For the text-containing cell, return its midpoint in (x, y) coordinate format. 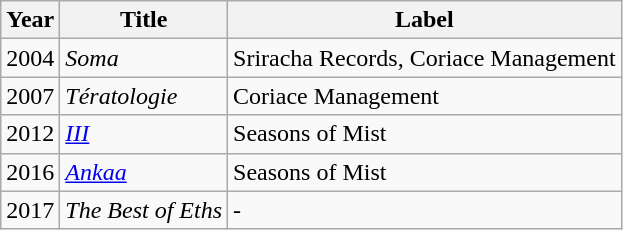
2016 (30, 172)
Year (30, 20)
2007 (30, 96)
Label (425, 20)
- (425, 210)
2017 (30, 210)
Soma (144, 58)
Sriracha Records, Coriace Management (425, 58)
Coriace Management (425, 96)
Ankaa (144, 172)
Tératologie (144, 96)
2004 (30, 58)
III (144, 134)
Title (144, 20)
The Best of Eths (144, 210)
2012 (30, 134)
